For the text-containing cell, return its midpoint in [X, Y] coordinate format. 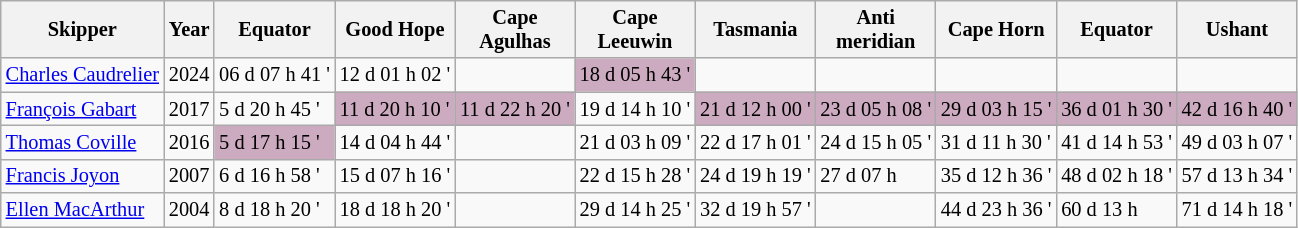
11 d 22 h 20 ' [515, 109]
14 d 04 h 44 ' [395, 142]
35 d 12 h 36 ' [996, 176]
Charles Caudrelier [82, 75]
29 d 03 h 15 ' [996, 109]
Cape Horn [996, 29]
2004 [189, 210]
71 d 14 h 18 ' [1237, 210]
Year [189, 29]
49 d 03 h 07 ' [1237, 142]
Ushant [1237, 29]
36 d 01 h 30 ' [1116, 109]
24 d 15 h 05 ' [876, 142]
6 d 16 h 58 ' [274, 176]
2016 [189, 142]
2017 [189, 109]
29 d 14 h 25 ' [635, 210]
5 d 17 h 15 ' [274, 142]
Antimeridian [876, 29]
8 d 18 h 20 ' [274, 210]
48 d 02 h 18 ' [1116, 176]
60 d 13 h [1116, 210]
François Gabart [82, 109]
57 d 13 h 34 ' [1237, 176]
CapeAgulhas [515, 29]
5 d 20 h 45 ' [274, 109]
Good Hope [395, 29]
Thomas Coville [82, 142]
11 d 20 h 10 ' [395, 109]
19 d 14 h 10 ' [635, 109]
06 d 07 h 41 ' [274, 75]
2007 [189, 176]
Ellen MacArthur [82, 210]
23 d 05 h 08 ' [876, 109]
12 d 01 h 02 ' [395, 75]
21 d 03 h 09 ' [635, 142]
15 d 07 h 16 ' [395, 176]
27 d 07 h [876, 176]
CapeLeeuwin [635, 29]
21 d 12 h 00 ' [755, 109]
Francis Joyon [82, 176]
18 d 18 h 20 ' [395, 210]
31 d 11 h 30 ' [996, 142]
18 d 05 h 43 ' [635, 75]
22 d 17 h 01 ' [755, 142]
44 d 23 h 36 ' [996, 210]
42 d 16 h 40 ' [1237, 109]
24 d 19 h 19 ' [755, 176]
2024 [189, 75]
Skipper [82, 29]
22 d 15 h 28 ' [635, 176]
32 d 19 h 57 ' [755, 210]
Tasmania [755, 29]
41 d 14 h 53 ' [1116, 142]
